Return the (x, y) coordinate for the center point of the cell that contains the specified text.  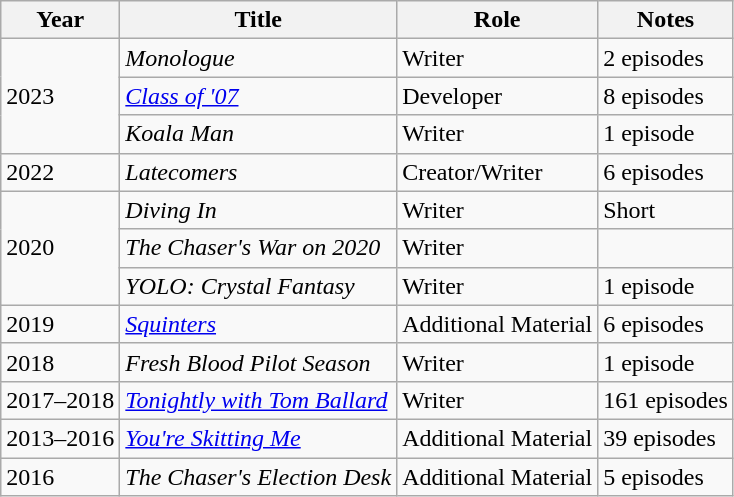
Class of '07 (258, 96)
2013–2016 (60, 438)
Tonightly with Tom Ballard (258, 400)
2022 (60, 172)
Year (60, 20)
Monologue (258, 58)
Notes (666, 20)
2018 (60, 362)
5 episodes (666, 477)
2016 (60, 477)
8 episodes (666, 96)
2019 (60, 324)
2020 (60, 248)
2023 (60, 96)
Role (498, 20)
Squinters (258, 324)
161 episodes (666, 400)
Fresh Blood Pilot Season (258, 362)
Latecomers (258, 172)
39 episodes (666, 438)
Developer (498, 96)
You're Skitting Me (258, 438)
Koala Man (258, 134)
Title (258, 20)
The Chaser's Election Desk (258, 477)
YOLO: Crystal Fantasy (258, 286)
Diving In (258, 210)
The Chaser's War on 2020 (258, 248)
Short (666, 210)
Creator/Writer (498, 172)
2 episodes (666, 58)
2017–2018 (60, 400)
